Scan for the cell matching the given text and deliver its (X, Y) coordinate at center. 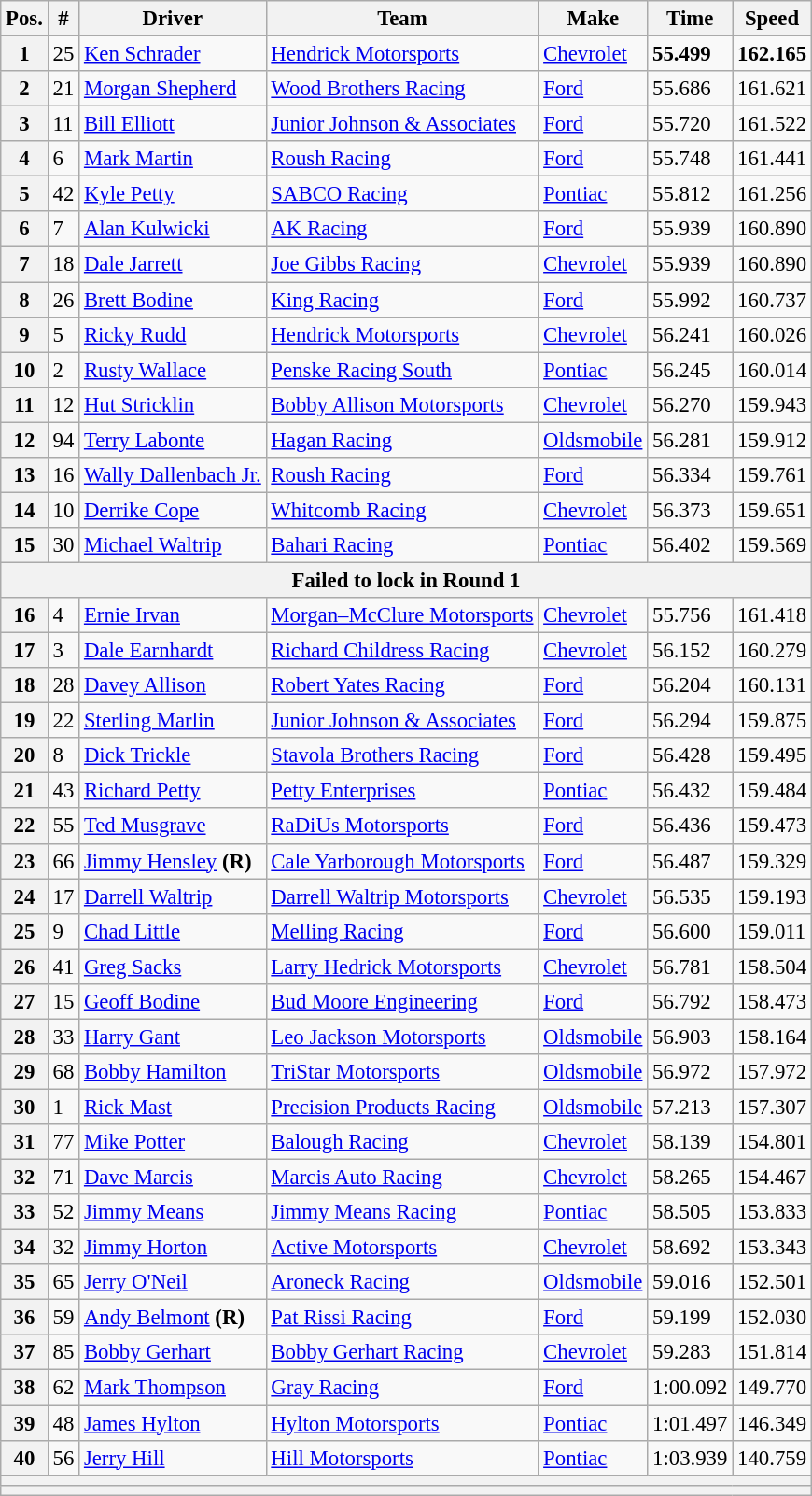
39 (24, 1423)
55.686 (691, 89)
34 (24, 1248)
152.030 (773, 1318)
Hill Motorsports (402, 1458)
37 (24, 1353)
Dave Marcis (173, 1178)
Wood Brothers Racing (402, 89)
159.329 (773, 861)
154.801 (773, 1142)
151.814 (773, 1353)
Hut Stricklin (173, 404)
Sterling Marlin (173, 721)
161.522 (773, 124)
24 (24, 896)
23 (24, 861)
58.139 (691, 1142)
159.569 (773, 545)
14 (24, 510)
AK Racing (402, 229)
55 (63, 826)
158.164 (773, 1037)
146.349 (773, 1423)
160.026 (773, 334)
41 (63, 967)
Jimmy Hensley (R) (173, 861)
62 (63, 1388)
Ernie Irvan (173, 615)
Marcis Auto Racing (402, 1178)
1:01.497 (691, 1423)
161.621 (773, 89)
162.165 (773, 54)
56.432 (691, 791)
Brett Bodine (173, 300)
Ricky Rudd (173, 334)
Mark Thompson (173, 1388)
Aroneck Racing (402, 1282)
Failed to lock in Round 1 (407, 580)
King Racing (402, 300)
27 (24, 1002)
140.759 (773, 1458)
Jimmy Means Racing (402, 1212)
Gray Racing (402, 1388)
Bobby Hamilton (173, 1072)
Bill Elliott (173, 124)
160.279 (773, 651)
Ted Musgrave (173, 826)
38 (24, 1388)
Larry Hedrick Motorsports (402, 967)
56.781 (691, 967)
85 (63, 1353)
160.131 (773, 685)
Richard Childress Racing (402, 651)
161.256 (773, 194)
77 (63, 1142)
Darrell Waltrip Motorsports (402, 896)
Whitcomb Racing (402, 510)
159.011 (773, 931)
Leo Jackson Motorsports (402, 1037)
Penske Racing South (402, 370)
56.487 (691, 861)
161.418 (773, 615)
Michael Waltrip (173, 545)
29 (24, 1072)
59 (63, 1318)
59.283 (691, 1353)
# (63, 19)
1:03.939 (691, 1458)
Davey Allison (173, 685)
1:00.092 (691, 1388)
55.748 (691, 159)
43 (63, 791)
158.473 (773, 1002)
Balough Racing (402, 1142)
55.499 (691, 54)
158.504 (773, 967)
Jerry Hill (173, 1458)
68 (63, 1072)
Dale Earnhardt (173, 651)
56.373 (691, 510)
Mike Potter (173, 1142)
56.241 (691, 334)
56.281 (691, 440)
Hagan Racing (402, 440)
Kyle Petty (173, 194)
48 (63, 1423)
154.467 (773, 1178)
Petty Enterprises (402, 791)
Dale Jarrett (173, 264)
56.792 (691, 1002)
Mark Martin (173, 159)
55.992 (691, 300)
56.600 (691, 931)
58.505 (691, 1212)
159.912 (773, 440)
55.720 (691, 124)
Alan Kulwicki (173, 229)
56.334 (691, 475)
159.761 (773, 475)
56.436 (691, 826)
Bobby Gerhart (173, 1353)
159.473 (773, 826)
Robert Yates Racing (402, 685)
19 (24, 721)
Bahari Racing (402, 545)
159.875 (773, 721)
Driver (173, 19)
56.972 (691, 1072)
Chad Little (173, 931)
157.972 (773, 1072)
42 (63, 194)
Active Motorsports (402, 1248)
159.193 (773, 896)
Hylton Motorsports (402, 1423)
66 (63, 861)
159.651 (773, 510)
TriStar Motorsports (402, 1072)
Harry Gant (173, 1037)
153.833 (773, 1212)
160.737 (773, 300)
Ken Schrader (173, 54)
71 (63, 1178)
56.270 (691, 404)
55.812 (691, 194)
157.307 (773, 1107)
57.213 (691, 1107)
Dick Trickle (173, 755)
Bud Moore Engineering (402, 1002)
Terry Labonte (173, 440)
36 (24, 1318)
Cale Yarborough Motorsports (402, 861)
31 (24, 1142)
58.265 (691, 1178)
94 (63, 440)
52 (63, 1212)
Derrike Cope (173, 510)
Pat Rissi Racing (402, 1318)
Andy Belmont (R) (173, 1318)
Bobby Allison Motorsports (402, 404)
56.152 (691, 651)
56.294 (691, 721)
Rusty Wallace (173, 370)
Morgan Shepherd (173, 89)
Melling Racing (402, 931)
55.756 (691, 615)
59.199 (691, 1318)
Rick Mast (173, 1107)
65 (63, 1282)
Joe Gibbs Racing (402, 264)
James Hylton (173, 1423)
Speed (773, 19)
Time (691, 19)
Jerry O'Neil (173, 1282)
Precision Products Racing (402, 1107)
56.535 (691, 896)
159.484 (773, 791)
40 (24, 1458)
58.692 (691, 1248)
56.903 (691, 1037)
Stavola Brothers Racing (402, 755)
161.441 (773, 159)
RaDiUs Motorsports (402, 826)
152.501 (773, 1282)
56.204 (691, 685)
Bobby Gerhart Racing (402, 1353)
35 (24, 1282)
SABCO Racing (402, 194)
Make (594, 19)
Darrell Waltrip (173, 896)
Pos. (24, 19)
13 (24, 475)
Richard Petty (173, 791)
20 (24, 755)
56.402 (691, 545)
56.428 (691, 755)
159.495 (773, 755)
59.016 (691, 1282)
Geoff Bodine (173, 1002)
159.943 (773, 404)
Jimmy Horton (173, 1248)
56.245 (691, 370)
Morgan–McClure Motorsports (402, 615)
Team (402, 19)
160.014 (773, 370)
56 (63, 1458)
Greg Sacks (173, 967)
Wally Dallenbach Jr. (173, 475)
Jimmy Means (173, 1212)
149.770 (773, 1388)
153.343 (773, 1248)
